Output the (X, Y) coordinate of the center of the cell containing the given text.  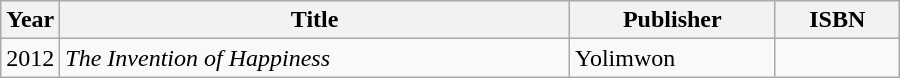
2012 (30, 58)
Yolimwon (672, 58)
The Invention of Happiness (315, 58)
ISBN (837, 20)
Publisher (672, 20)
Title (315, 20)
Year (30, 20)
